Scan for the cell matching the given text and deliver its (x, y) coordinate at center. 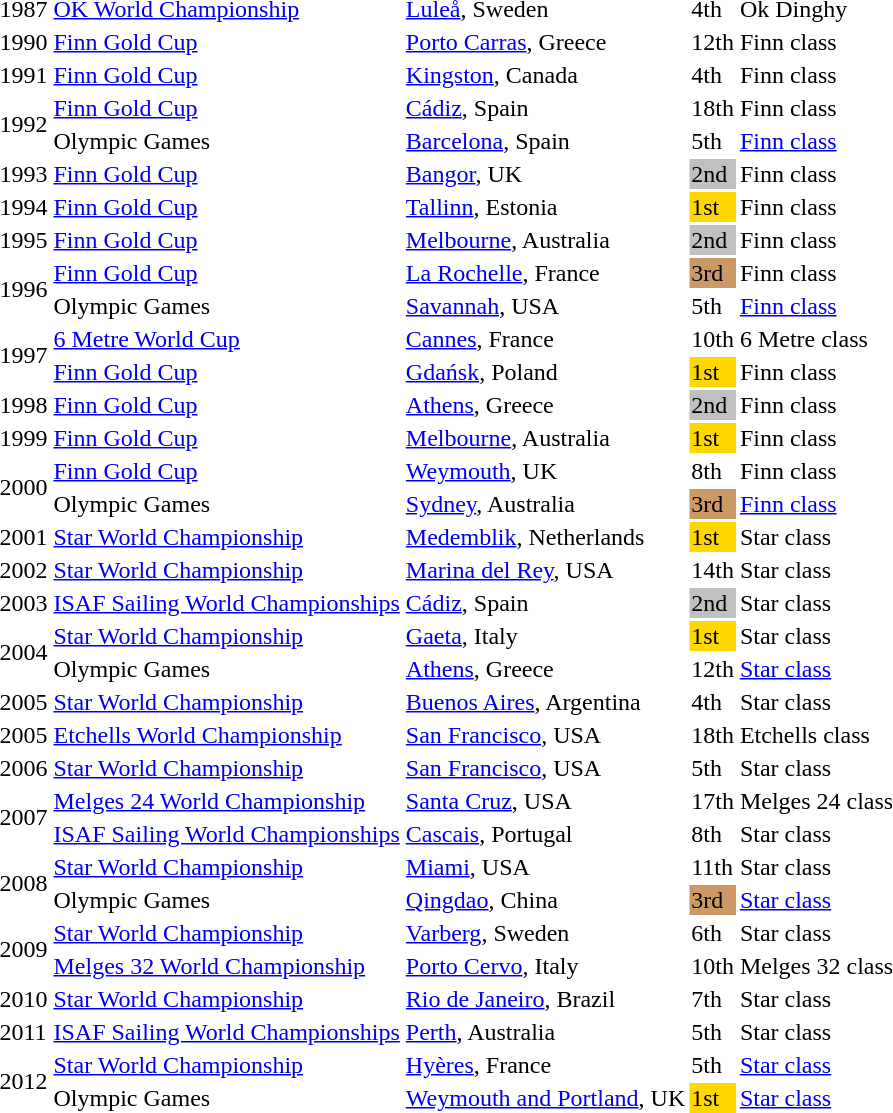
Cascais, Portugal (545, 834)
Tallinn, Estonia (545, 207)
Kingston, Canada (545, 75)
Porto Carras, Greece (545, 42)
Perth, Australia (545, 1032)
Etchells World Championship (226, 735)
La Rochelle, France (545, 273)
Varberg, Sweden (545, 933)
Melges 24 World Championship (226, 801)
Medemblik, Netherlands (545, 537)
17th (713, 801)
Barcelona, Spain (545, 141)
Santa Cruz, USA (545, 801)
Qingdao, China (545, 900)
Weymouth, UK (545, 471)
Savannah, USA (545, 306)
Gaeta, Italy (545, 636)
Sydney, Australia (545, 504)
Bangor, UK (545, 174)
Marina del Rey, USA (545, 570)
Buenos Aires, Argentina (545, 702)
14th (713, 570)
Gdańsk, Poland (545, 372)
6th (713, 933)
Cannes, France (545, 339)
Porto Cervo, Italy (545, 966)
Melges 32 World Championship (226, 966)
Hyères, France (545, 1065)
Weymouth and Portland, UK (545, 1098)
Rio de Janeiro, Brazil (545, 999)
Miami, USA (545, 867)
7th (713, 999)
11th (713, 867)
6 Metre World Cup (226, 339)
